Return [X, Y] of the center of cell containing provided text 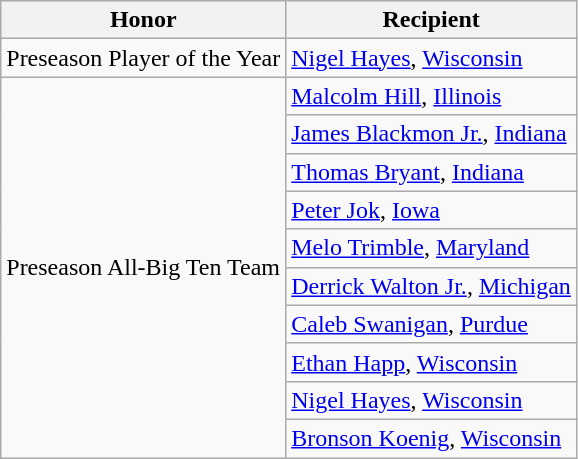
Melo Trimble, Maryland [432, 248]
Ethan Happ, Wisconsin [432, 362]
Derrick Walton Jr., Michigan [432, 286]
James Blackmon Jr., Indiana [432, 134]
Honor [144, 20]
Thomas Bryant, Indiana [432, 172]
Preseason All-Big Ten Team [144, 268]
Bronson Koenig, Wisconsin [432, 438]
Malcolm Hill, Illinois [432, 96]
Recipient [432, 20]
Peter Jok, Iowa [432, 210]
Caleb Swanigan, Purdue [432, 324]
Preseason Player of the Year [144, 58]
